Find where the given text appears and provide that cell's center as [X, Y] coordinate. 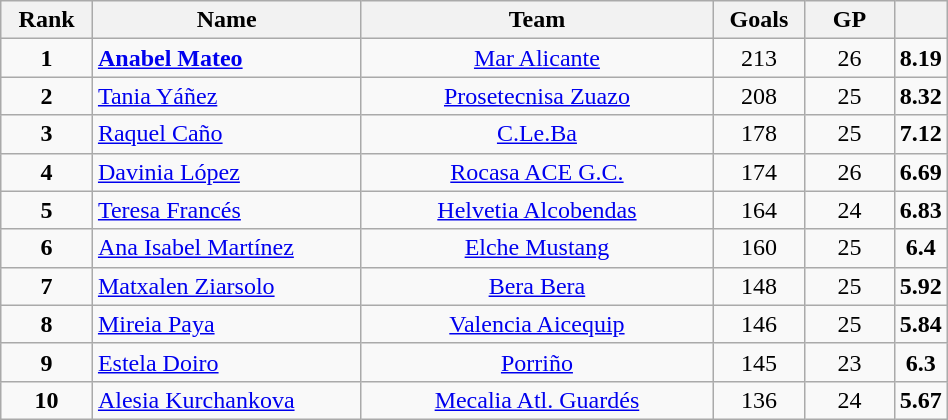
Alesia Kurchankova [226, 400]
Porriño [537, 362]
Rank [47, 20]
213 [759, 58]
145 [759, 362]
8.19 [920, 58]
Mecalia Atl. Guardés [537, 400]
Matxalen Ziarsolo [226, 286]
Goals [759, 20]
6.69 [920, 172]
Team [537, 20]
146 [759, 324]
6 [47, 248]
174 [759, 172]
6.83 [920, 210]
Ana Isabel Martínez [226, 248]
136 [759, 400]
7 [47, 286]
C.Le.Ba [537, 134]
Tania Yáñez [226, 96]
164 [759, 210]
9 [47, 362]
148 [759, 286]
7.12 [920, 134]
10 [47, 400]
Raquel Caño [226, 134]
23 [850, 362]
Bera Bera [537, 286]
5.84 [920, 324]
6.4 [920, 248]
160 [759, 248]
4 [47, 172]
208 [759, 96]
Prosetecnisa Zuazo [537, 96]
Name [226, 20]
Estela Doiro [226, 362]
6.3 [920, 362]
Mar Alicante [537, 58]
5.92 [920, 286]
Helvetia Alcobendas [537, 210]
Teresa Francés [226, 210]
Anabel Mateo [226, 58]
GP [850, 20]
1 [47, 58]
2 [47, 96]
8 [47, 324]
Elche Mustang [537, 248]
178 [759, 134]
Valencia Aicequip [537, 324]
8.32 [920, 96]
3 [47, 134]
Davinia López [226, 172]
5 [47, 210]
Rocasa ACE G.C. [537, 172]
5.67 [920, 400]
Mireia Paya [226, 324]
